From the cell containing the given text, extract its center point as [X, Y] coordinate. 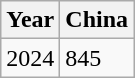
845 [97, 58]
China [97, 20]
Year [30, 20]
2024 [30, 58]
